Search for the cell housing the specified text and yield its (x, y) center coordinate. 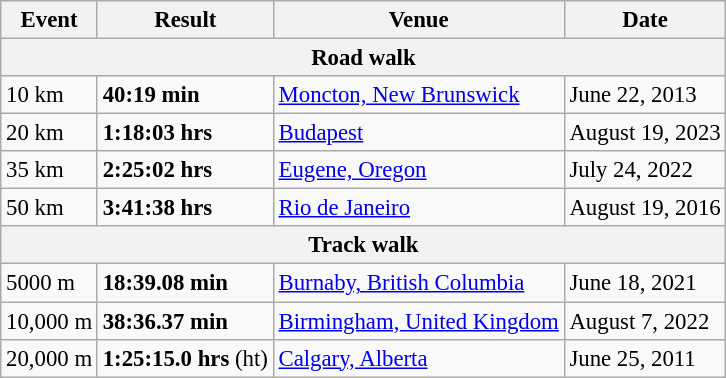
Moncton, New Brunswick (418, 95)
Event (50, 20)
Budapest (418, 133)
35 km (50, 170)
Date (645, 20)
Rio de Janeiro (418, 208)
July 24, 2022 (645, 170)
1:25:15.0 hrs (ht) (185, 358)
3:41:38 hrs (185, 208)
1:18:03 hrs (185, 133)
5000 m (50, 283)
20,000 m (50, 358)
August 19, 2016 (645, 208)
38:36.37 min (185, 321)
August 19, 2023 (645, 133)
Track walk (364, 245)
August 7, 2022 (645, 321)
Eugene, Oregon (418, 170)
Venue (418, 20)
10,000 m (50, 321)
Road walk (364, 58)
50 km (50, 208)
June 22, 2013 (645, 95)
10 km (50, 95)
40:19 min (185, 95)
2:25:02 hrs (185, 170)
20 km (50, 133)
18:39.08 min (185, 283)
Result (185, 20)
Burnaby, British Columbia (418, 283)
Birmingham, United Kingdom (418, 321)
June 18, 2021 (645, 283)
June 25, 2011 (645, 358)
Calgary, Alberta (418, 358)
